Return the [x, y] coordinate for the center point of the cell that contains the specified text.  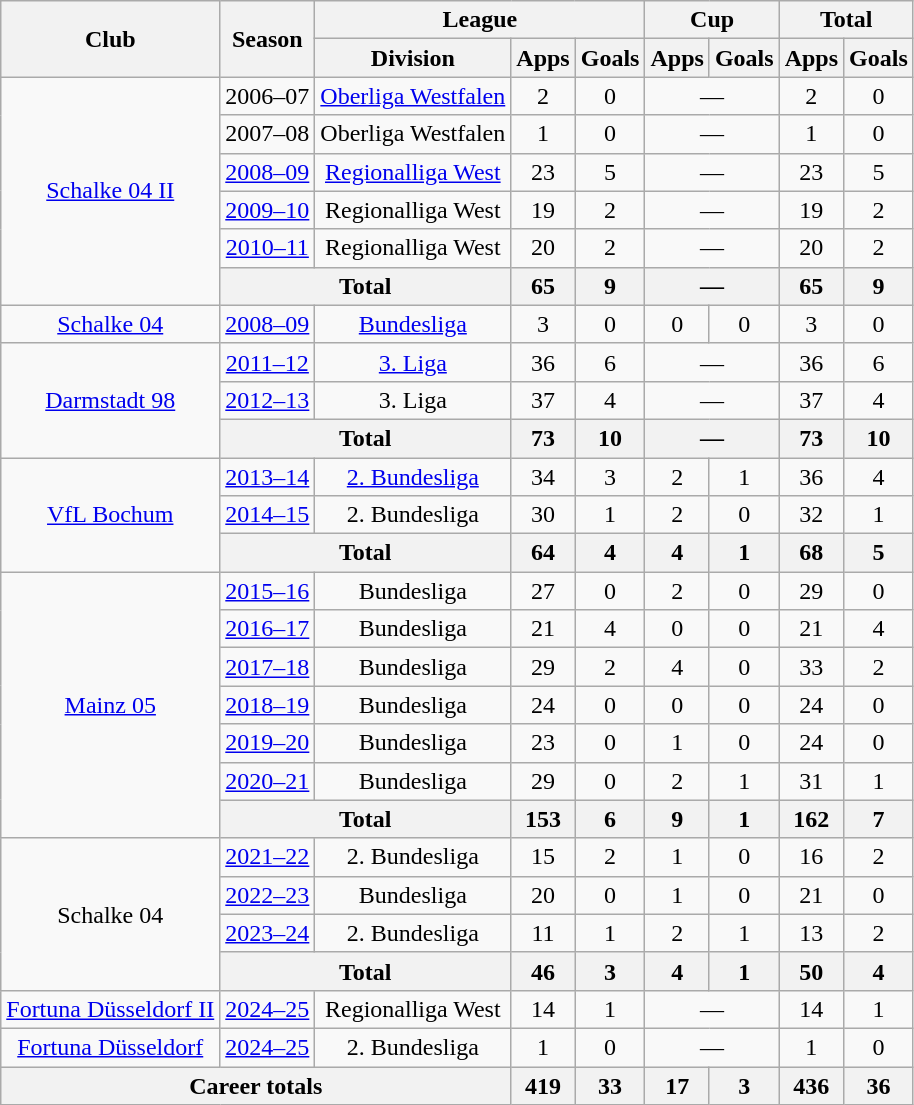
2006–07 [268, 96]
11 [543, 933]
7 [879, 819]
64 [543, 553]
Division [413, 58]
2012–13 [268, 400]
VfL Bochum [110, 515]
2021–22 [268, 857]
68 [811, 553]
50 [811, 971]
17 [677, 1085]
2014–15 [268, 515]
2010–11 [268, 248]
2007–08 [268, 134]
2017–18 [268, 667]
162 [811, 819]
2022–23 [268, 895]
153 [543, 819]
Club [110, 39]
Career totals [256, 1085]
419 [543, 1085]
30 [543, 515]
31 [811, 781]
Schalke 04 II [110, 191]
27 [543, 591]
2015–16 [268, 591]
Season [268, 39]
2023–24 [268, 933]
436 [811, 1085]
Fortuna Düsseldorf [110, 1047]
2009–10 [268, 210]
2016–17 [268, 629]
Cup [712, 20]
16 [811, 857]
Darmstadt 98 [110, 400]
34 [543, 477]
32 [811, 515]
2018–19 [268, 705]
2011–12 [268, 362]
2020–21 [268, 781]
13 [811, 933]
Mainz 05 [110, 705]
2013–14 [268, 477]
Fortuna Düsseldorf II [110, 1009]
15 [543, 857]
League [480, 20]
2019–20 [268, 743]
46 [543, 971]
